Search for the cell housing the specified text and yield its (x, y) center coordinate. 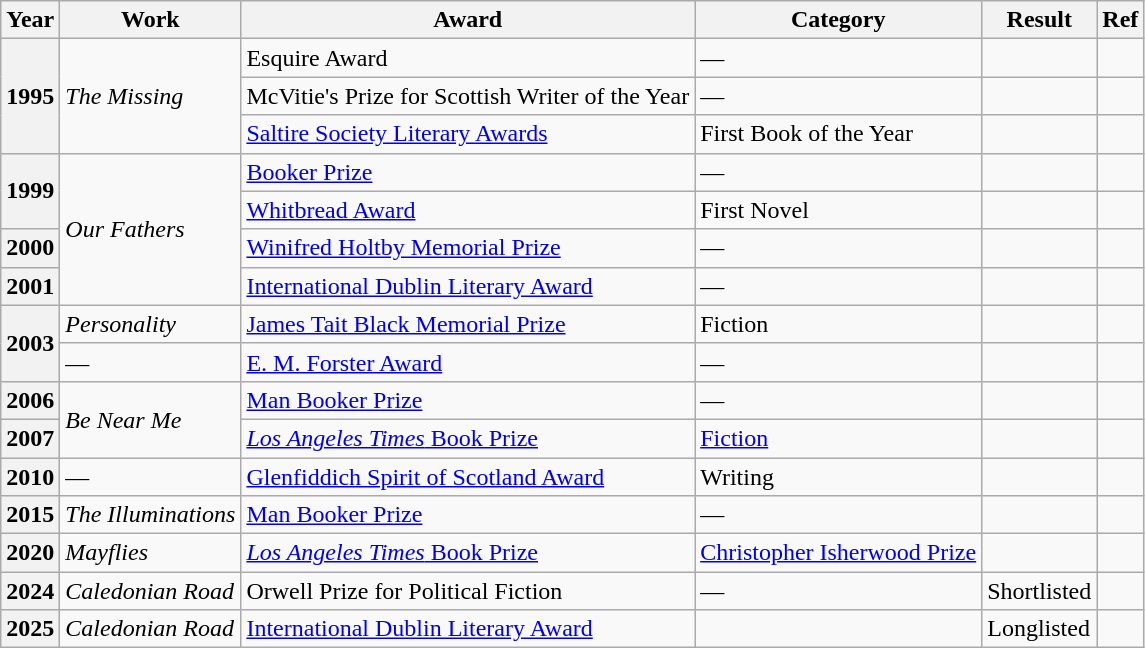
Longlisted (1040, 629)
2015 (30, 515)
Winifred Holtby Memorial Prize (468, 248)
2007 (30, 438)
Esquire Award (468, 58)
Be Near Me (150, 419)
First Book of the Year (838, 134)
1995 (30, 96)
Our Fathers (150, 229)
Result (1040, 20)
Shortlisted (1040, 591)
2010 (30, 477)
Writing (838, 477)
Booker Prize (468, 172)
Christopher Isherwood Prize (838, 553)
2000 (30, 248)
2024 (30, 591)
Glenfiddich Spirit of Scotland Award (468, 477)
Category (838, 20)
McVitie's Prize for Scottish Writer of the Year (468, 96)
First Novel (838, 210)
2020 (30, 553)
Award (468, 20)
2025 (30, 629)
Work (150, 20)
2003 (30, 343)
Whitbread Award (468, 210)
1999 (30, 191)
The Missing (150, 96)
Ref (1120, 20)
2001 (30, 286)
Mayflies (150, 553)
E. M. Forster Award (468, 362)
Saltire Society Literary Awards (468, 134)
Year (30, 20)
Personality (150, 324)
James Tait Black Memorial Prize (468, 324)
2006 (30, 400)
The Illuminations (150, 515)
Orwell Prize for Political Fiction (468, 591)
